Output the [x, y] coordinate of the center of the cell containing the given text.  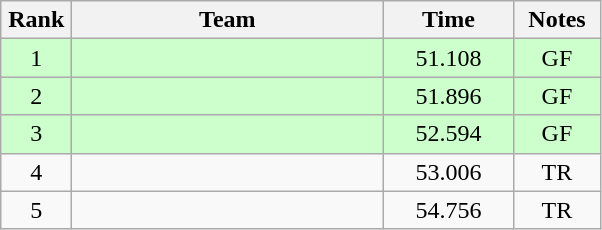
51.896 [448, 96]
Time [448, 20]
Rank [36, 20]
2 [36, 96]
5 [36, 210]
54.756 [448, 210]
4 [36, 172]
1 [36, 58]
51.108 [448, 58]
Notes [557, 20]
Team [228, 20]
3 [36, 134]
52.594 [448, 134]
53.006 [448, 172]
